For the text-containing cell, return its midpoint in [x, y] coordinate format. 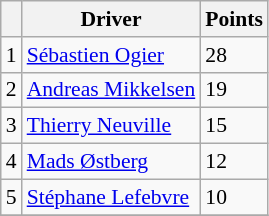
12 [234, 162]
15 [234, 126]
19 [234, 90]
Sébastien Ogier [112, 55]
Driver [112, 19]
Stéphane Lefebvre [112, 197]
Andreas Mikkelsen [112, 90]
3 [12, 126]
2 [12, 90]
Mads Østberg [112, 162]
4 [12, 162]
5 [12, 197]
10 [234, 197]
Thierry Neuville [112, 126]
Points [234, 19]
1 [12, 55]
28 [234, 55]
